Find where the given text appears and provide that cell's center as (x, y) coordinate. 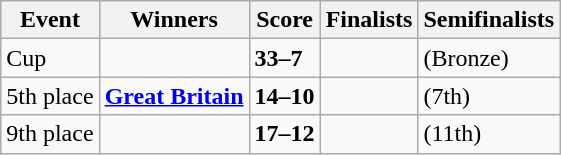
Finalists (369, 20)
Winners (174, 20)
5th place (50, 96)
9th place (50, 134)
(7th) (489, 96)
Score (284, 20)
(Bronze) (489, 58)
Semifinalists (489, 20)
14–10 (284, 96)
Event (50, 20)
33–7 (284, 58)
Cup (50, 58)
Great Britain (174, 96)
17–12 (284, 134)
(11th) (489, 134)
